Extract the (x, y) coordinate from the center of the cell holding the provided text.  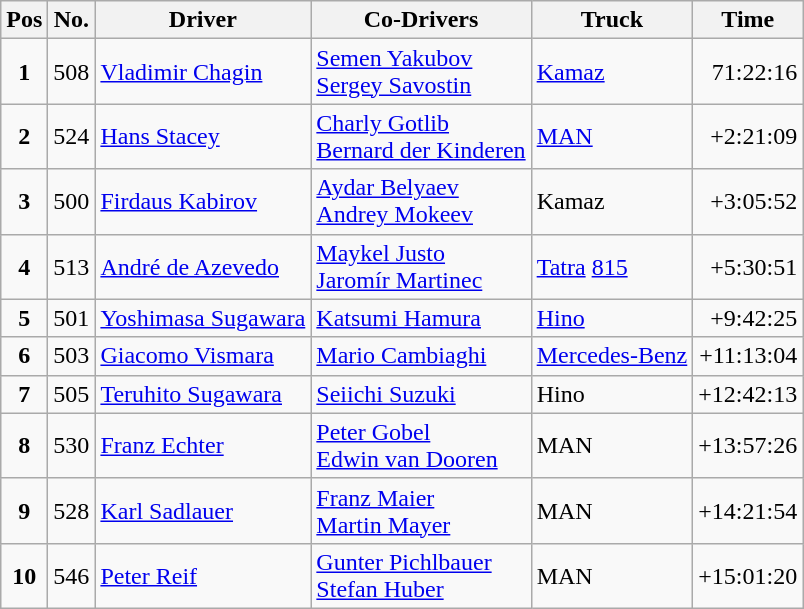
Gunter Pichlbauer Stefan Huber (421, 576)
513 (72, 266)
4 (24, 266)
Driver (203, 20)
+11:13:04 (748, 356)
546 (72, 576)
André de Azevedo (203, 266)
Maykel Justo Jaromír Martinec (421, 266)
Seiichi Suzuki (421, 394)
501 (72, 318)
Katsumi Hamura (421, 318)
Tatra 815 (612, 266)
528 (72, 510)
2 (24, 136)
6 (24, 356)
Semen Yakubov Sergey Savostin (421, 72)
Pos (24, 20)
8 (24, 446)
503 (72, 356)
5 (24, 318)
Peter Reif (203, 576)
505 (72, 394)
508 (72, 72)
Time (748, 20)
3 (24, 202)
Co-Drivers (421, 20)
7 (24, 394)
500 (72, 202)
+2:21:09 (748, 136)
Mario Cambiaghi (421, 356)
+9:42:25 (748, 318)
+13:57:26 (748, 446)
+14:21:54 (748, 510)
Franz Echter (203, 446)
Giacomo Vismara (203, 356)
Hans Stacey (203, 136)
+5:30:51 (748, 266)
Vladimir Chagin (203, 72)
Truck (612, 20)
+12:42:13 (748, 394)
Peter Gobel Edwin van Dooren (421, 446)
Yoshimasa Sugawara (203, 318)
+15:01:20 (748, 576)
Mercedes-Benz (612, 356)
Aydar Belyaev Andrey Mokeev (421, 202)
9 (24, 510)
71:22:16 (748, 72)
Charly Gotlib Bernard der Kinderen (421, 136)
530 (72, 446)
No. (72, 20)
1 (24, 72)
Franz Maier Martin Mayer (421, 510)
Karl Sadlauer (203, 510)
Teruhito Sugawara (203, 394)
Firdaus Kabirov (203, 202)
524 (72, 136)
+3:05:52 (748, 202)
10 (24, 576)
